Scan for the cell matching the given text and deliver its (x, y) coordinate at center. 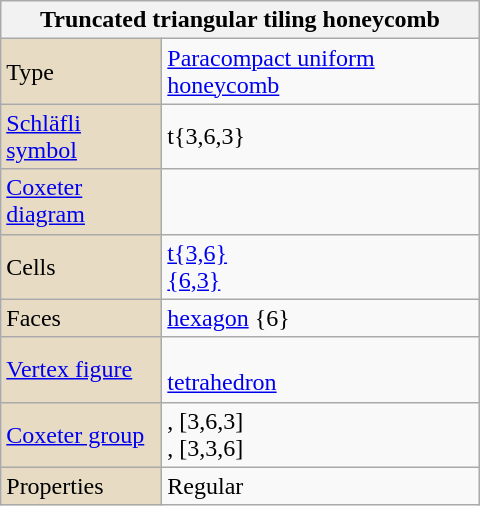
Faces (82, 318)
Truncated triangular tiling honeycomb (240, 20)
Schläfli symbol (82, 136)
Type (82, 72)
Cells (82, 266)
Properties (82, 486)
Paracompact uniform honeycomb (320, 72)
t{3,6,3} (320, 136)
, [3,6,3], [3,3,6] (320, 434)
Vertex figure (82, 370)
Coxeter diagram (82, 202)
Coxeter group (82, 434)
tetrahedron (320, 370)
t{3,6} {6,3} (320, 266)
Regular (320, 486)
hexagon {6} (320, 318)
